Search for the cell housing the specified text and yield its [x, y] center coordinate. 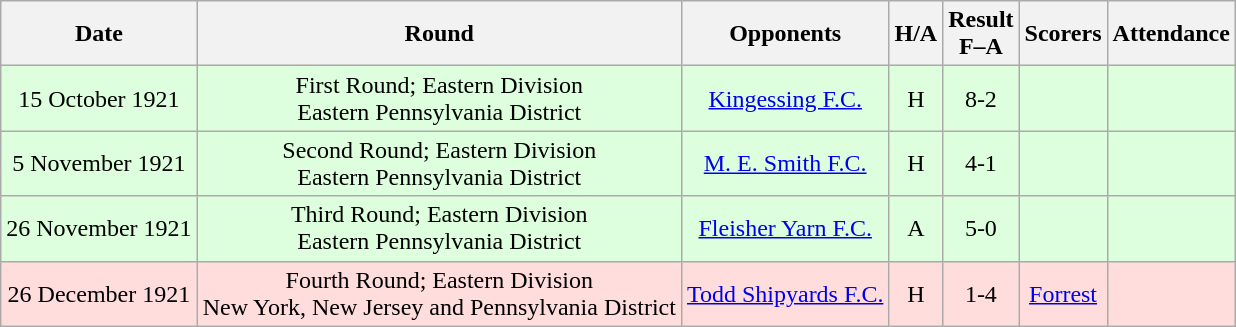
5 November 1921 [99, 164]
26 November 1921 [99, 228]
5-0 [981, 228]
Third Round; Eastern DivisionEastern Pennsylvania District [439, 228]
Scorers [1063, 34]
H/A [916, 34]
ResultF–A [981, 34]
A [916, 228]
Forrest [1063, 294]
Round [439, 34]
Opponents [784, 34]
26 December 1921 [99, 294]
First Round; Eastern DivisionEastern Pennsylvania District [439, 98]
8-2 [981, 98]
Fleisher Yarn F.C. [784, 228]
Kingessing F.C. [784, 98]
Attendance [1171, 34]
Todd Shipyards F.C. [784, 294]
4-1 [981, 164]
1-4 [981, 294]
M. E. Smith F.C. [784, 164]
Date [99, 34]
Fourth Round; Eastern DivisionNew York, New Jersey and Pennsylvania District [439, 294]
15 October 1921 [99, 98]
Second Round; Eastern DivisionEastern Pennsylvania District [439, 164]
